Provide the [x, y] coordinate of the cell's center where the given text is located.  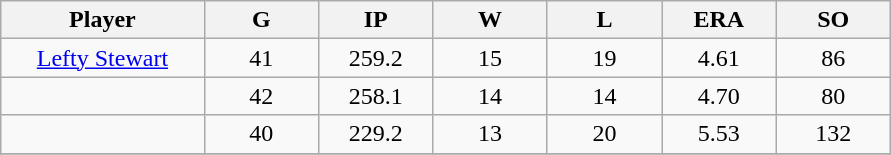
15 [490, 58]
L [604, 20]
41 [261, 58]
40 [261, 134]
5.53 [719, 134]
86 [833, 58]
229.2 [375, 134]
258.1 [375, 96]
13 [490, 134]
4.70 [719, 96]
20 [604, 134]
SO [833, 20]
Player [102, 20]
19 [604, 58]
259.2 [375, 58]
IP [375, 20]
ERA [719, 20]
W [490, 20]
4.61 [719, 58]
G [261, 20]
80 [833, 96]
42 [261, 96]
Lefty Stewart [102, 58]
132 [833, 134]
